Return (X, Y) of the center of cell containing provided text 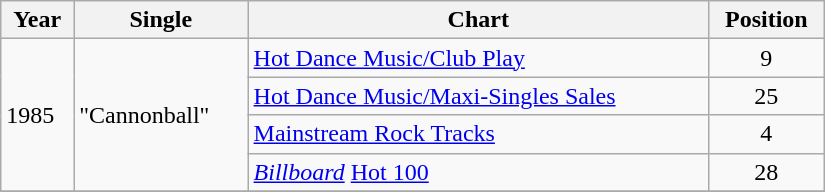
9 (766, 58)
Hot Dance Music/Maxi-Singles Sales (478, 96)
28 (766, 172)
Mainstream Rock Tracks (478, 134)
4 (766, 134)
Single (161, 20)
Chart (478, 20)
Billboard Hot 100 (478, 172)
Hot Dance Music/Club Play (478, 58)
Position (766, 20)
25 (766, 96)
"Cannonball" (161, 115)
Year (38, 20)
1985 (38, 115)
